Return [X, Y] of the center of cell containing provided text 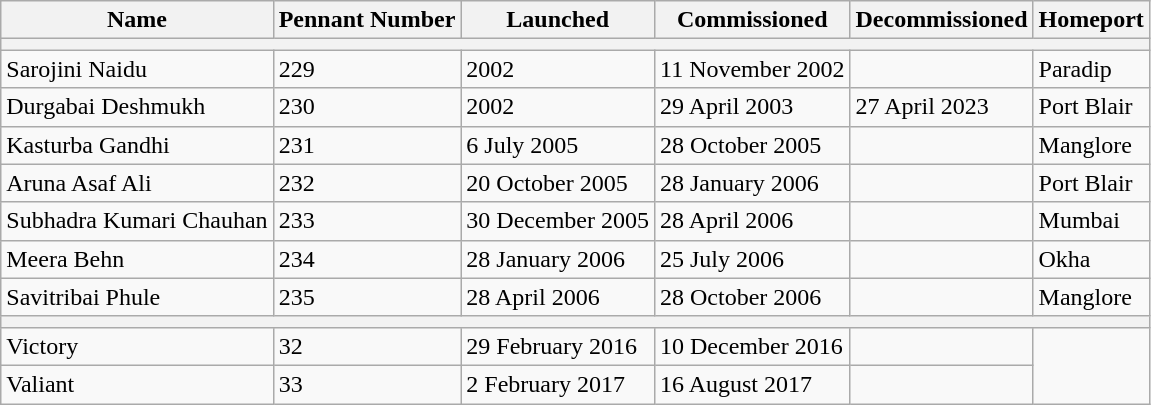
231 [367, 145]
234 [367, 259]
235 [367, 297]
Sarojini Naidu [137, 69]
25 July 2006 [752, 259]
6 July 2005 [558, 145]
30 December 2005 [558, 221]
Paradip [1091, 69]
Name [137, 20]
Subhadra Kumari Chauhan [137, 221]
33 [367, 384]
Okha [1091, 259]
233 [367, 221]
10 December 2016 [752, 346]
28 October 2005 [752, 145]
Pennant Number [367, 20]
16 August 2017 [752, 384]
29 April 2003 [752, 107]
232 [367, 183]
Durgabai Deshmukh [137, 107]
32 [367, 346]
Meera Behn [137, 259]
229 [367, 69]
2 February 2017 [558, 384]
Decommissioned [942, 20]
29 February 2016 [558, 346]
Mumbai [1091, 221]
Savitribai Phule [137, 297]
Commissioned [752, 20]
28 October 2006 [752, 297]
11 November 2002 [752, 69]
Homeport [1091, 20]
Aruna Asaf Ali [137, 183]
Victory [137, 346]
230 [367, 107]
Valiant [137, 384]
20 October 2005 [558, 183]
Launched [558, 20]
27 April 2023 [942, 107]
Kasturba Gandhi [137, 145]
